Identify which cell holds the provided text, then report its [x, y] central coordinate. 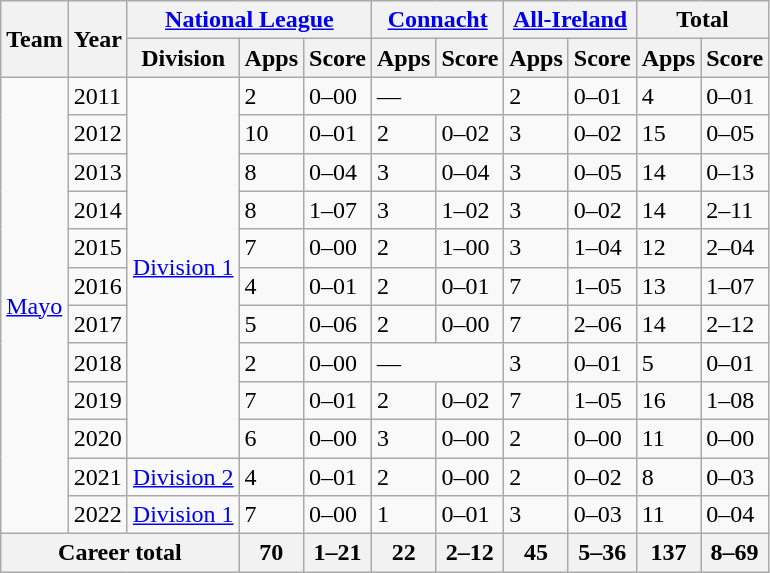
Mayo [35, 306]
10 [271, 134]
137 [668, 553]
2011 [98, 96]
2020 [98, 438]
2021 [98, 477]
1 [403, 515]
2–04 [735, 248]
All-Ireland [570, 20]
2013 [98, 172]
1–21 [338, 553]
2–06 [602, 324]
National League [249, 20]
2–11 [735, 210]
Career total [120, 553]
8–69 [735, 553]
Year [98, 39]
1–02 [470, 210]
6 [271, 438]
Team [35, 39]
70 [271, 553]
Connacht [437, 20]
Total [702, 20]
2016 [98, 286]
0–06 [338, 324]
1–08 [735, 400]
12 [668, 248]
2018 [98, 362]
45 [536, 553]
2015 [98, 248]
5–36 [602, 553]
2022 [98, 515]
22 [403, 553]
2017 [98, 324]
13 [668, 286]
2012 [98, 134]
2019 [98, 400]
0–13 [735, 172]
2014 [98, 210]
1–00 [470, 248]
15 [668, 134]
Division 2 [183, 477]
Division [183, 58]
1–04 [602, 248]
16 [668, 400]
